Scan for the cell matching the given text and deliver its [X, Y] coordinate at center. 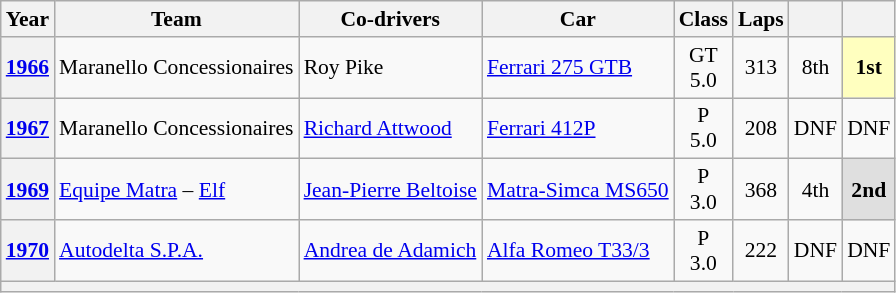
Class [704, 19]
208 [761, 128]
Co-drivers [390, 19]
8th [816, 68]
1st [868, 68]
1966 [28, 68]
Ferrari 412P [578, 128]
Laps [761, 19]
313 [761, 68]
Team [176, 19]
Richard Attwood [390, 128]
368 [761, 190]
1970 [28, 250]
Year [28, 19]
4th [816, 190]
Alfa Romeo T33/3 [578, 250]
Equipe Matra – Elf [176, 190]
2nd [868, 190]
GT5.0 [704, 68]
1969 [28, 190]
Matra-Simca MS650 [578, 190]
222 [761, 250]
Car [578, 19]
Jean-Pierre Beltoise [390, 190]
Autodelta S.P.A. [176, 250]
1967 [28, 128]
Roy Pike [390, 68]
Andrea de Adamich [390, 250]
P5.0 [704, 128]
Ferrari 275 GTB [578, 68]
